Return the (x, y) coordinate for the center point of the cell that contains the specified text.  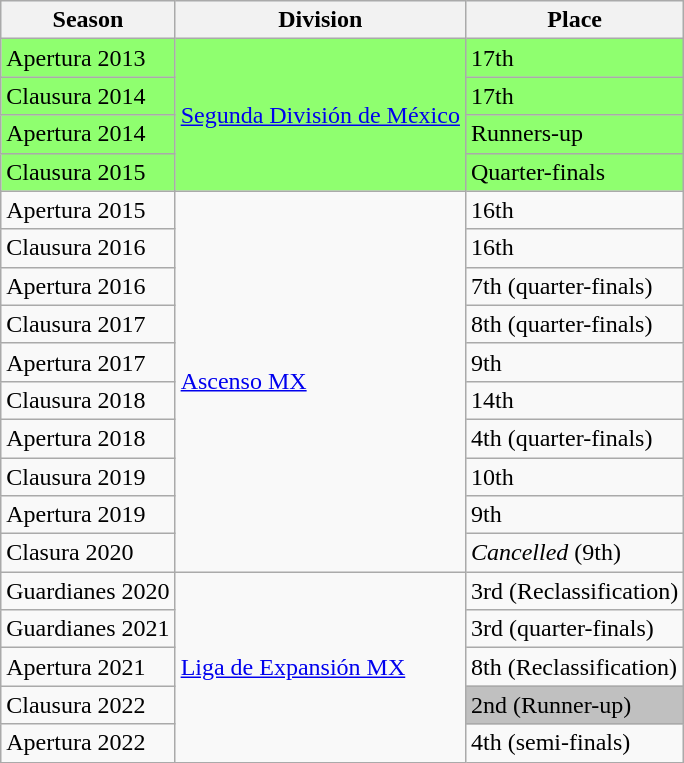
3rd (Reclassification) (574, 591)
Apertura 2016 (88, 286)
3rd (quarter-finals) (574, 629)
Clausura 2022 (88, 705)
Runners-up (574, 134)
Clasura 2020 (88, 553)
8th (quarter-finals) (574, 324)
7th (quarter-finals) (574, 286)
Segunda División de México (320, 115)
Clausura 2019 (88, 477)
Ascenso MX (320, 382)
Guardianes 2021 (88, 629)
2nd (Runner-up) (574, 705)
10th (574, 477)
14th (574, 400)
Apertura 2017 (88, 362)
Clausura 2016 (88, 248)
Apertura 2015 (88, 210)
Clausura 2018 (88, 400)
Apertura 2022 (88, 743)
Apertura 2014 (88, 134)
8th (Reclassification) (574, 667)
4th (quarter-finals) (574, 438)
Apertura 2019 (88, 515)
Season (88, 20)
Quarter-finals (574, 172)
Apertura 2018 (88, 438)
Guardianes 2020 (88, 591)
Cancelled (9th) (574, 553)
Apertura 2021 (88, 667)
Liga de Expansión MX (320, 667)
4th (semi-finals) (574, 743)
Clausura 2014 (88, 96)
Place (574, 20)
Clausura 2015 (88, 172)
Apertura 2013 (88, 58)
Division (320, 20)
Clausura 2017 (88, 324)
